Determine the (x, y) coordinate at the center of the cell enclosing the given text.  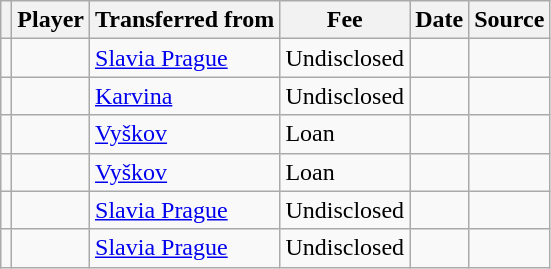
Karvina (185, 96)
Date (440, 20)
Player (51, 20)
Transferred from (185, 20)
Source (510, 20)
Fee (345, 20)
